Scan for the cell matching the given text and deliver its [X, Y] coordinate at center. 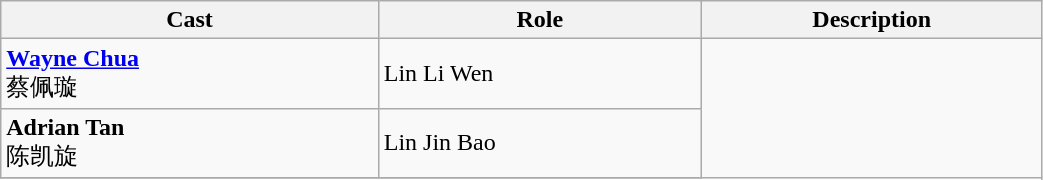
Role [540, 20]
Lin Li Wen [540, 74]
Cast [190, 20]
Description [872, 20]
Wayne Chua蔡佩璇 [190, 74]
Lin Jin Bao [540, 143]
Adrian Tan陈凯旋 [190, 143]
